Extract the [x, y] coordinate from the center of the cell holding the provided text.  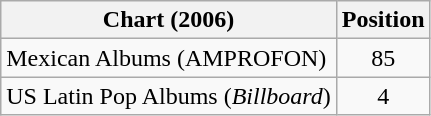
4 [383, 96]
Position [383, 20]
85 [383, 58]
Mexican Albums (AMPROFON) [169, 58]
US Latin Pop Albums (Billboard) [169, 96]
Chart (2006) [169, 20]
